Return [x, y] of the center of cell containing provided text 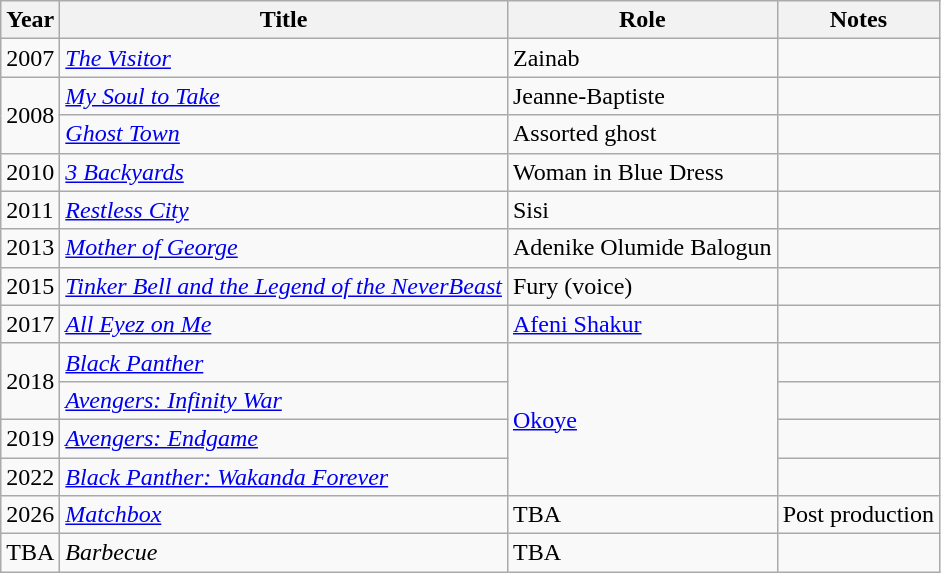
2018 [30, 381]
Afeni Shakur [642, 324]
Mother of George [284, 248]
2011 [30, 210]
2015 [30, 286]
Sisi [642, 210]
2019 [30, 438]
Woman in Blue Dress [642, 172]
Barbecue [284, 553]
2017 [30, 324]
Black Panther: Wakanda Forever [284, 477]
2007 [30, 58]
All Eyez on Me [284, 324]
2010 [30, 172]
3 Backyards [284, 172]
My Soul to Take [284, 96]
Avengers: Endgame [284, 438]
Assorted ghost [642, 134]
2026 [30, 515]
2022 [30, 477]
Year [30, 20]
Title [284, 20]
Okoye [642, 419]
Avengers: Infinity War [284, 400]
Black Panther [284, 362]
Zainab [642, 58]
The Visitor [284, 58]
2008 [30, 115]
Adenike Olumide Balogun [642, 248]
Role [642, 20]
2013 [30, 248]
Notes [858, 20]
Post production [858, 515]
Ghost Town [284, 134]
Jeanne-Baptiste [642, 96]
Fury (voice) [642, 286]
Restless City [284, 210]
Matchbox [284, 515]
Tinker Bell and the Legend of the NeverBeast [284, 286]
